Pinpoint the cell where the given text exists, returning its [x, y] midpoint coordinate. 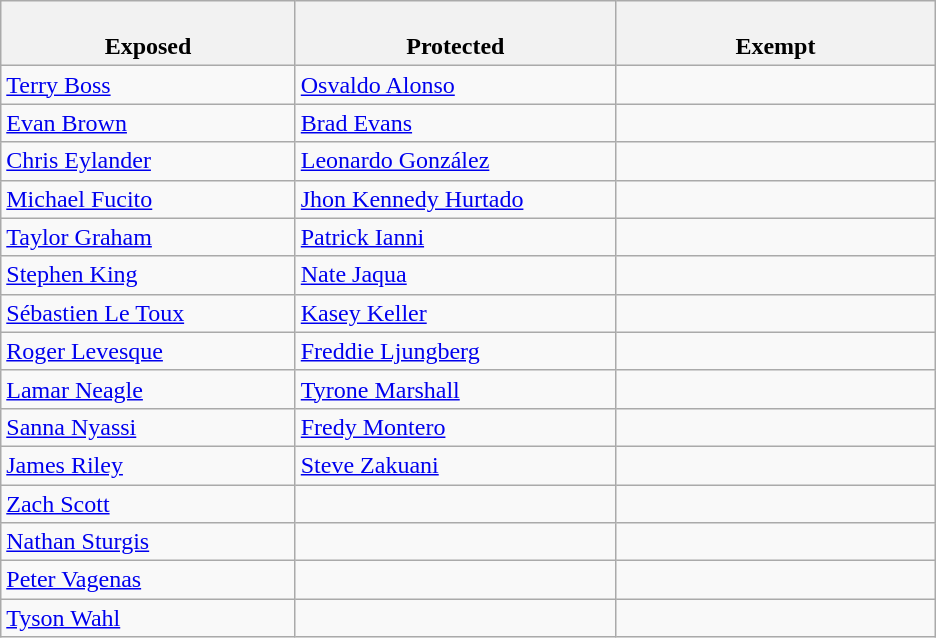
Freddie Ljungberg [455, 351]
Leonardo González [455, 161]
Protected [455, 34]
Sébastien Le Toux [148, 313]
James Riley [148, 465]
Peter Vagenas [148, 580]
Jhon Kennedy Hurtado [455, 199]
Taylor Graham [148, 237]
Nathan Sturgis [148, 542]
Lamar Neagle [148, 389]
Brad Evans [455, 123]
Steve Zakuani [455, 465]
Patrick Ianni [455, 237]
Michael Fucito [148, 199]
Osvaldo Alonso [455, 85]
Evan Brown [148, 123]
Fredy Montero [455, 427]
Kasey Keller [455, 313]
Tyson Wahl [148, 618]
Exempt [775, 34]
Chris Eylander [148, 161]
Terry Boss [148, 85]
Nate Jaqua [455, 275]
Tyrone Marshall [455, 389]
Stephen King [148, 275]
Roger Levesque [148, 351]
Sanna Nyassi [148, 427]
Exposed [148, 34]
Zach Scott [148, 503]
